Provide the [X, Y] coordinate of the cell's center where the given text is located.  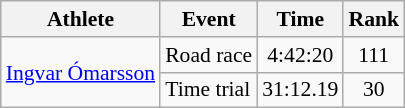
Event [208, 19]
Rank [374, 19]
30 [374, 90]
Road race [208, 55]
Ingvar Ómarsson [80, 72]
31:12.19 [300, 90]
Athlete [80, 19]
Time trial [208, 90]
Time [300, 19]
111 [374, 55]
4:42:20 [300, 55]
